Output the (X, Y) coordinate of the center of the cell containing the given text.  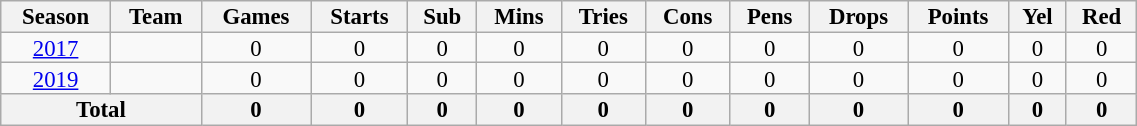
Yel (1037, 16)
Points (958, 16)
Starts (360, 16)
Tries (603, 16)
Mins (520, 16)
Games (256, 16)
2019 (56, 78)
Season (56, 16)
Cons (688, 16)
Red (1101, 16)
Sub (442, 16)
Team (156, 16)
Drops (858, 16)
2017 (56, 48)
Pens (770, 16)
Total (101, 110)
